Find where the given text appears and provide that cell's center as [X, Y] coordinate. 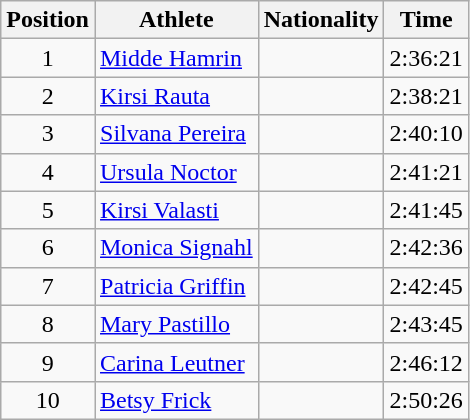
2:40:10 [426, 134]
4 [48, 172]
7 [48, 286]
Kirsi Rauta [176, 96]
1 [48, 58]
2:41:21 [426, 172]
5 [48, 210]
3 [48, 134]
Silvana Pereira [176, 134]
Betsy Frick [176, 400]
9 [48, 362]
Ursula Noctor [176, 172]
Mary Pastillo [176, 324]
2 [48, 96]
Nationality [321, 20]
Athlete [176, 20]
2:42:45 [426, 286]
2:42:36 [426, 248]
10 [48, 400]
Midde Hamrin [176, 58]
2:46:12 [426, 362]
6 [48, 248]
Position [48, 20]
Kirsi Valasti [176, 210]
8 [48, 324]
Time [426, 20]
2:50:26 [426, 400]
2:38:21 [426, 96]
Monica Signahl [176, 248]
2:43:45 [426, 324]
2:41:45 [426, 210]
Carina Leutner [176, 362]
2:36:21 [426, 58]
Patricia Griffin [176, 286]
